Locate the cell with the specified text and output its (X, Y) center coordinate. 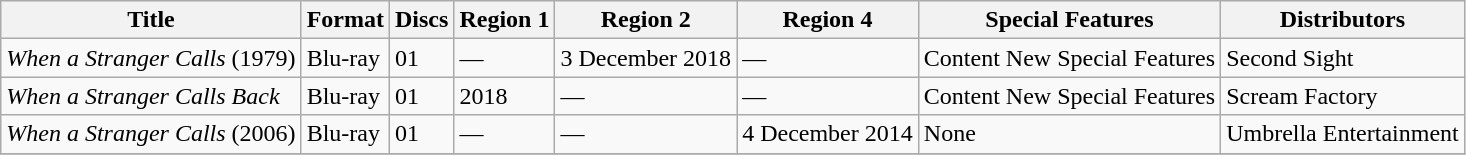
Format (345, 20)
Special Features (1069, 20)
When a Stranger Calls Back (151, 96)
Scream Factory (1343, 96)
When a Stranger Calls (2006) (151, 134)
Distributors (1343, 20)
4 December 2014 (828, 134)
When a Stranger Calls (1979) (151, 58)
None (1069, 134)
3 December 2018 (646, 58)
Second Sight (1343, 58)
Discs (421, 20)
Region 1 (504, 20)
Title (151, 20)
Region 2 (646, 20)
2018 (504, 96)
Umbrella Entertainment (1343, 134)
Region 4 (828, 20)
